For the text-containing cell, return its midpoint in (X, Y) coordinate format. 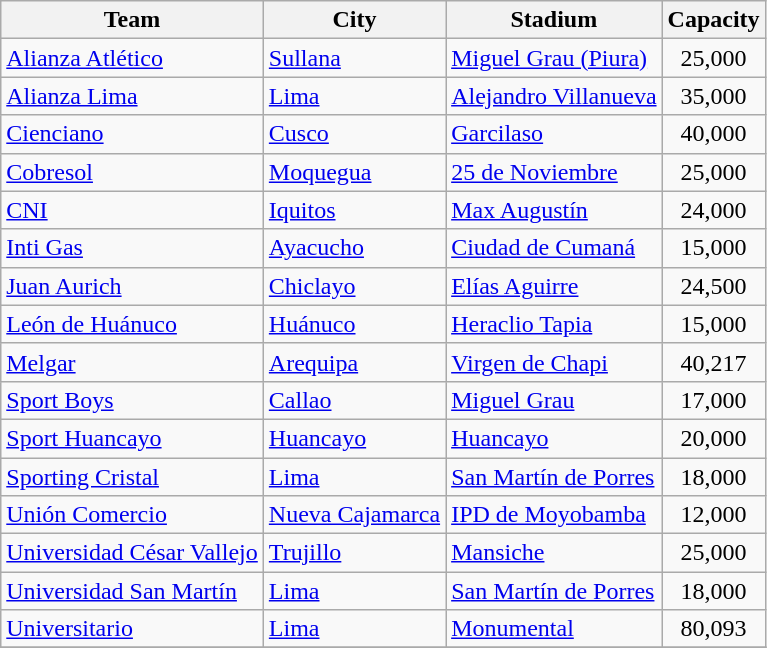
Alejandro Villanueva (554, 96)
Sporting Cristal (132, 477)
Ciudad de Cumaná (554, 248)
Max Augustín (554, 210)
Melgar (132, 362)
Monumental (554, 629)
Sport Boys (132, 400)
Universidad César Vallejo (132, 553)
Universitario (132, 629)
Callao (354, 400)
Moquegua (354, 172)
Cienciano (132, 134)
Sullana (354, 58)
Ayacucho (354, 248)
35,000 (714, 96)
Miguel Grau (Piura) (554, 58)
Iquitos (354, 210)
Cobresol (132, 172)
24,500 (714, 286)
Juan Aurich (132, 286)
Trujillo (354, 553)
Stadium (554, 20)
Elías Aguirre (554, 286)
Capacity (714, 20)
Cusco (354, 134)
León de Huánuco (132, 324)
IPD de Moyobamba (554, 515)
Garcilaso (554, 134)
Inti Gas (132, 248)
Alianza Lima (132, 96)
Team (132, 20)
Unión Comercio (132, 515)
Arequipa (354, 362)
Nueva Cajamarca (354, 515)
Sport Huancayo (132, 438)
Miguel Grau (554, 400)
Alianza Atlético (132, 58)
20,000 (714, 438)
Universidad San Martín (132, 591)
25 de Noviembre (554, 172)
CNI (132, 210)
Mansiche (554, 553)
40,217 (714, 362)
80,093 (714, 629)
City (354, 20)
12,000 (714, 515)
40,000 (714, 134)
Chiclayo (354, 286)
Heraclio Tapia (554, 324)
Huánuco (354, 324)
17,000 (714, 400)
24,000 (714, 210)
Virgen de Chapi (554, 362)
